Scan for the cell matching the given text and deliver its (x, y) coordinate at center. 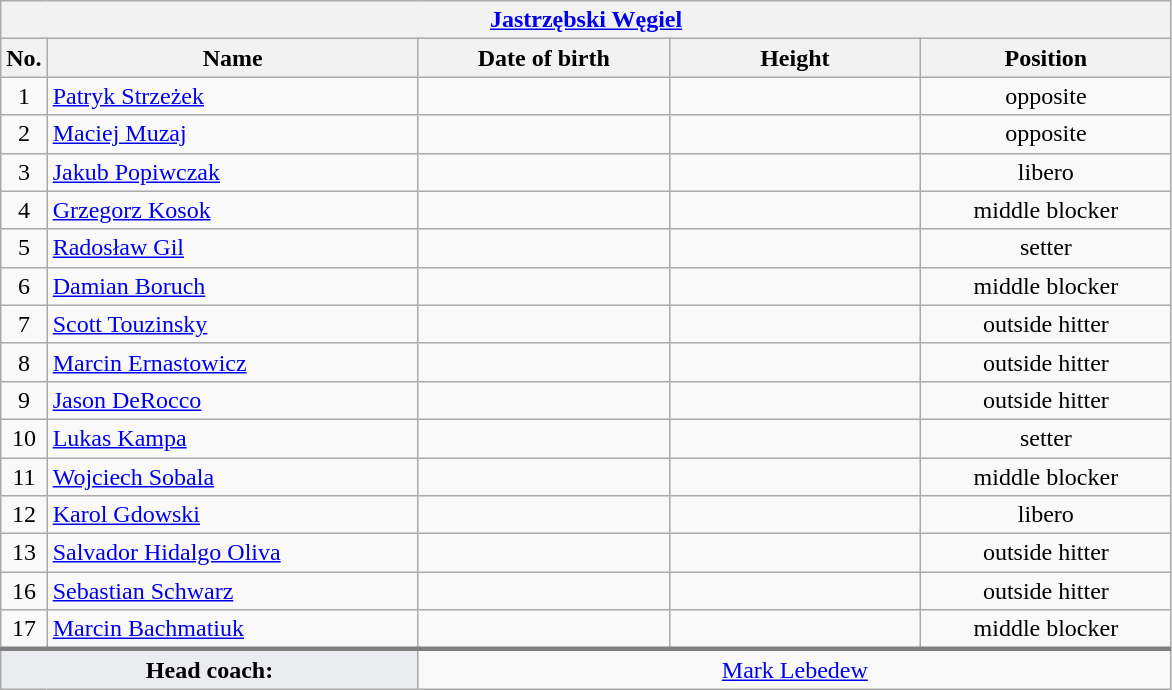
7 (24, 324)
Mark Lebedew (794, 669)
Jason DeRocco (232, 400)
4 (24, 210)
Wojciech Sobala (232, 477)
Marcin Bachmatiuk (232, 630)
Patryk Strzeżek (232, 96)
5 (24, 248)
1 (24, 96)
Sebastian Schwarz (232, 591)
Salvador Hidalgo Oliva (232, 553)
Karol Gdowski (232, 515)
Jastrzębski Węgiel (586, 20)
Head coach: (210, 669)
Name (232, 58)
Lukas Kampa (232, 438)
10 (24, 438)
12 (24, 515)
16 (24, 591)
Radosław Gil (232, 248)
Date of birth (544, 58)
Maciej Muzaj (232, 134)
6 (24, 286)
No. (24, 58)
Position (1046, 58)
Scott Touzinsky (232, 324)
9 (24, 400)
13 (24, 553)
Grzegorz Kosok (232, 210)
11 (24, 477)
3 (24, 172)
8 (24, 362)
2 (24, 134)
Height (794, 58)
17 (24, 630)
Jakub Popiwczak (232, 172)
Marcin Ernastowicz (232, 362)
Damian Boruch (232, 286)
